Return the (x, y) coordinate for the center point of the cell that contains the specified text.  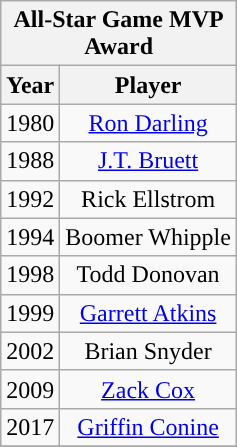
Rick Ellstrom (148, 199)
Year (30, 85)
1994 (30, 237)
1999 (30, 313)
1988 (30, 161)
1992 (30, 199)
Brian Snyder (148, 351)
Todd Donovan (148, 275)
Ron Darling (148, 123)
1998 (30, 275)
1980 (30, 123)
All-Star Game MVP Award (119, 34)
2002 (30, 351)
2017 (30, 427)
Player (148, 85)
Garrett Atkins (148, 313)
Boomer Whipple (148, 237)
Griffin Conine (148, 427)
J.T. Bruett (148, 161)
Zack Cox (148, 389)
2009 (30, 389)
